Return the [x, y] coordinate for the center point of the cell that contains the specified text.  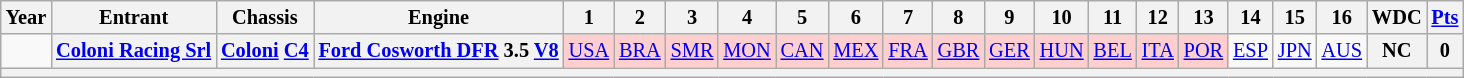
12 [1158, 17]
10 [1062, 17]
POR [1204, 51]
Ford Cosworth DFR 3.5 V8 [439, 51]
5 [802, 17]
WDC [1397, 17]
8 [959, 17]
NC [1397, 51]
FRA [908, 51]
11 [1113, 17]
CAN [802, 51]
9 [1009, 17]
0 [1444, 51]
BRA [640, 51]
3 [692, 17]
Coloni C4 [265, 51]
Year [26, 17]
USA [589, 51]
HUN [1062, 51]
GER [1009, 51]
16 [1342, 17]
15 [1295, 17]
GBR [959, 51]
Pts [1444, 17]
BEL [1113, 51]
MEX [856, 51]
ESP [1250, 51]
7 [908, 17]
4 [746, 17]
1 [589, 17]
ITA [1158, 51]
AUS [1342, 51]
JPN [1295, 51]
2 [640, 17]
14 [1250, 17]
Engine [439, 17]
Coloni Racing Srl [134, 51]
Chassis [265, 17]
13 [1204, 17]
Entrant [134, 17]
SMR [692, 51]
6 [856, 17]
MON [746, 51]
